Locate the cell with the specified text and output its [X, Y] center coordinate. 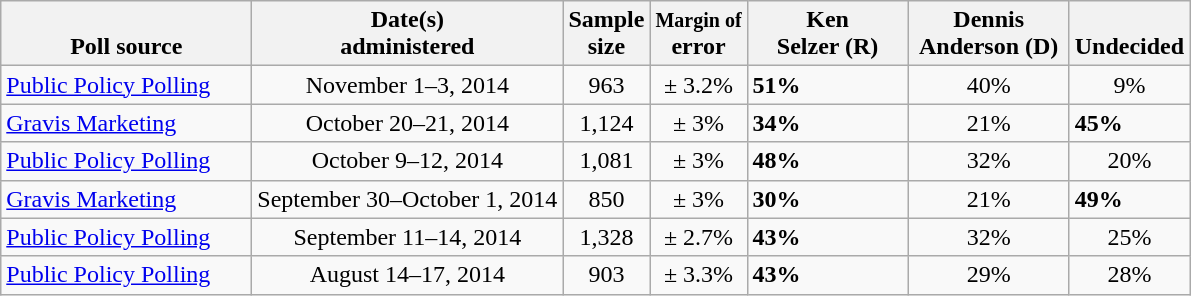
34% [828, 123]
30% [828, 199]
40% [988, 85]
1,328 [606, 237]
± 3.2% [698, 85]
45% [1129, 123]
November 1–3, 2014 [408, 85]
49% [1129, 199]
DennisAnderson (D) [988, 34]
KenSelzer (R) [828, 34]
25% [1129, 237]
850 [606, 199]
± 3.3% [698, 275]
± 2.7% [698, 237]
29% [988, 275]
Poll source [126, 34]
September 11–14, 2014 [408, 237]
1,124 [606, 123]
28% [1129, 275]
October 20–21, 2014 [408, 123]
Date(s)administered [408, 34]
48% [828, 161]
9% [1129, 85]
October 9–12, 2014 [408, 161]
Undecided [1129, 34]
51% [828, 85]
1,081 [606, 161]
903 [606, 275]
20% [1129, 161]
August 14–17, 2014 [408, 275]
Margin oferror [698, 34]
Samplesize [606, 34]
963 [606, 85]
September 30–October 1, 2014 [408, 199]
